Return the (x, y) coordinate for the center point of the cell that contains the specified text.  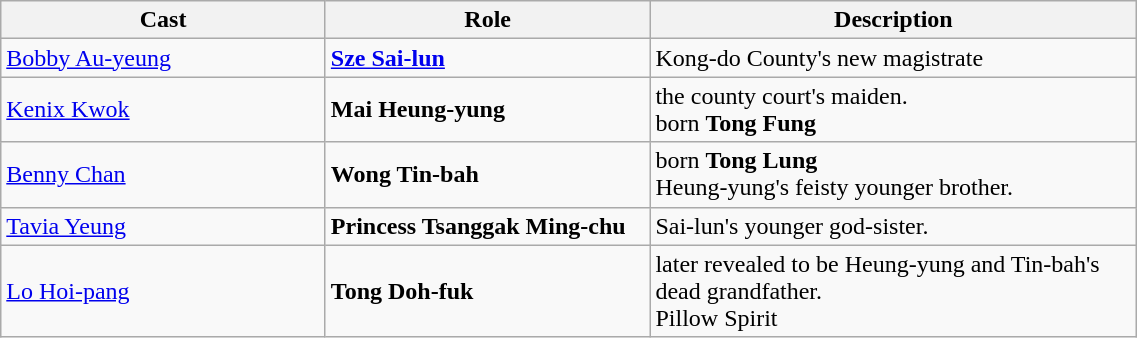
Wong Tin-bah (488, 174)
Bobby Au-yeung (164, 58)
born Tong Lung Heung-yung's feisty younger brother. (894, 174)
Kong-do County's new magistrate (894, 58)
later revealed to be Heung-yung and Tin-bah's dead grandfather. Pillow Spirit (894, 291)
Princess Tsanggak Ming-chu (488, 226)
Role (488, 20)
Tong Doh-fuk (488, 291)
Benny Chan (164, 174)
Description (894, 20)
Cast (164, 20)
Sze Sai-lun (488, 58)
Kenix Kwok (164, 110)
Mai Heung-yung (488, 110)
Tavia Yeung (164, 226)
the county court's maiden. born Tong Fung (894, 110)
Sai-lun's younger god-sister. (894, 226)
Lo Hoi-pang (164, 291)
